Pinpoint the cell where the given text exists, returning its (x, y) midpoint coordinate. 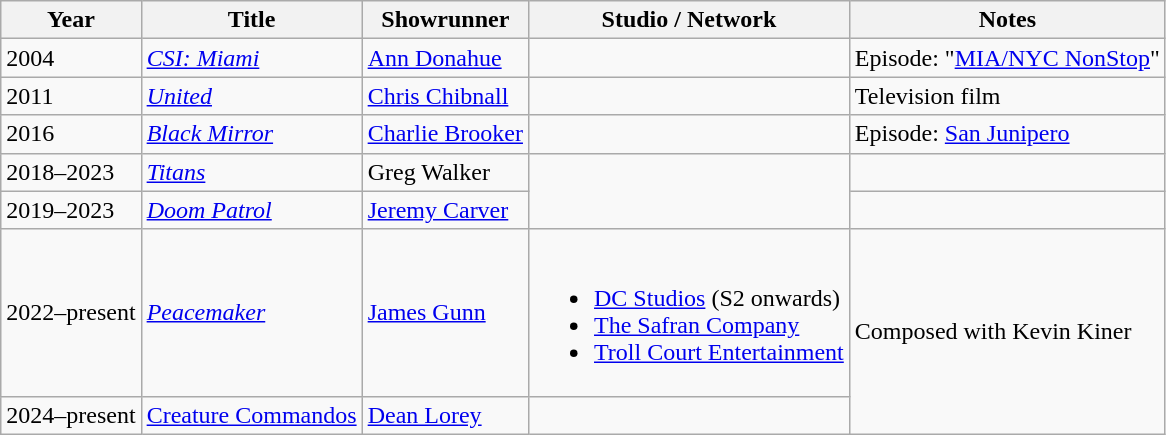
Television film (1007, 96)
Studio / Network (688, 20)
2018–2023 (71, 172)
Titans (252, 172)
Jeremy Carver (445, 210)
Black Mirror (252, 134)
Ann Donahue (445, 58)
Doom Patrol (252, 210)
James Gunn (445, 312)
Title (252, 20)
Charlie Brooker (445, 134)
CSI: Miami (252, 58)
Notes (1007, 20)
2022–present (71, 312)
United (252, 96)
DC Studios (S2 onwards)The Safran CompanyTroll Court Entertainment (688, 312)
Greg Walker (445, 172)
2019–2023 (71, 210)
Chris Chibnall (445, 96)
Showrunner (445, 20)
2004 (71, 58)
Episode: "MIA/NYC NonStop" (1007, 58)
Dean Lorey (445, 415)
2024–present (71, 415)
2016 (71, 134)
Composed with Kevin Kiner (1007, 332)
2011 (71, 96)
Creature Commandos (252, 415)
Year (71, 20)
Peacemaker (252, 312)
Episode: San Junipero (1007, 134)
